Pinpoint the cell where the given text exists, returning its (X, Y) midpoint coordinate. 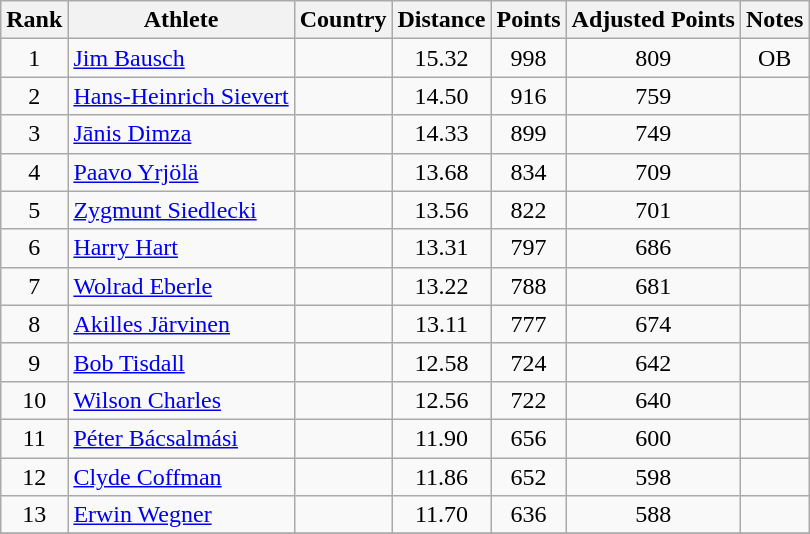
998 (528, 58)
Wolrad Eberle (181, 286)
588 (653, 515)
822 (528, 210)
Harry Hart (181, 248)
Péter Bácsalmási (181, 438)
656 (528, 438)
642 (653, 362)
Hans-Heinrich Sievert (181, 96)
Wilson Charles (181, 400)
6 (34, 248)
Akilles Järvinen (181, 324)
797 (528, 248)
Distance (442, 20)
13.56 (442, 210)
Paavo Yrjölä (181, 172)
11.90 (442, 438)
722 (528, 400)
600 (653, 438)
12 (34, 477)
Bob Tisdall (181, 362)
709 (653, 172)
Jim Bausch (181, 58)
OB (774, 58)
13 (34, 515)
Clyde Coffman (181, 477)
Athlete (181, 20)
14.33 (442, 134)
13.68 (442, 172)
13.11 (442, 324)
636 (528, 515)
9 (34, 362)
899 (528, 134)
5 (34, 210)
640 (653, 400)
777 (528, 324)
10 (34, 400)
Adjusted Points (653, 20)
2 (34, 96)
724 (528, 362)
11.70 (442, 515)
701 (653, 210)
4 (34, 172)
759 (653, 96)
15.32 (442, 58)
681 (653, 286)
8 (34, 324)
598 (653, 477)
1 (34, 58)
12.58 (442, 362)
13.22 (442, 286)
749 (653, 134)
Rank (34, 20)
7 (34, 286)
809 (653, 58)
13.31 (442, 248)
674 (653, 324)
14.50 (442, 96)
Country (343, 20)
Jānis Dimza (181, 134)
788 (528, 286)
834 (528, 172)
11.86 (442, 477)
3 (34, 134)
652 (528, 477)
Notes (774, 20)
Points (528, 20)
12.56 (442, 400)
11 (34, 438)
686 (653, 248)
Zygmunt Siedlecki (181, 210)
Erwin Wegner (181, 515)
916 (528, 96)
